Provide the [X, Y] coordinate of the cell's center where the given text is located.  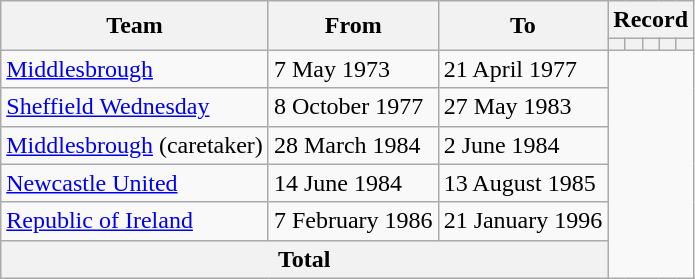
7 February 1986 [353, 221]
From [353, 26]
7 May 1973 [353, 69]
13 August 1985 [523, 183]
2 June 1984 [523, 145]
Sheffield Wednesday [135, 107]
Newcastle United [135, 183]
28 March 1984 [353, 145]
8 October 1977 [353, 107]
Middlesbrough (caretaker) [135, 145]
14 June 1984 [353, 183]
Middlesbrough [135, 69]
21 April 1977 [523, 69]
Record [651, 20]
Team [135, 26]
21 January 1996 [523, 221]
To [523, 26]
Republic of Ireland [135, 221]
27 May 1983 [523, 107]
Total [304, 259]
